Locate the cell with the specified text and output its [x, y] center coordinate. 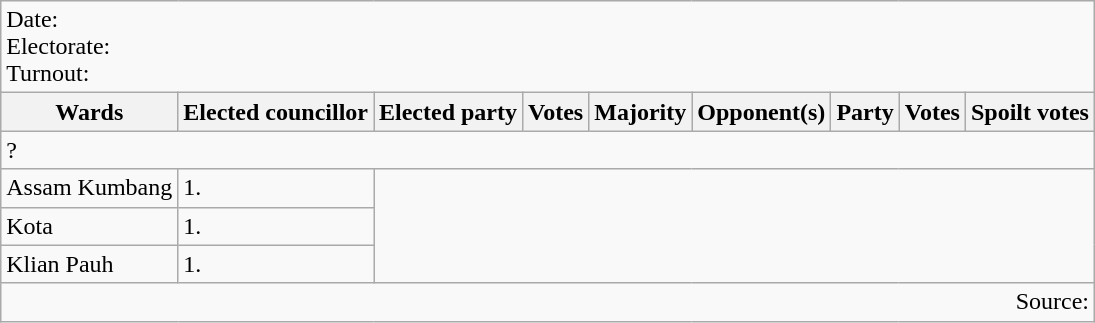
Opponent(s) [762, 112]
Assam Kumbang [90, 188]
Klian Pauh [90, 264]
? [548, 150]
Kota [90, 226]
Spoilt votes [1030, 112]
Elected party [448, 112]
Party [865, 112]
Wards [90, 112]
Elected councillor [276, 112]
Source: [548, 302]
Date: Electorate: Turnout: [548, 47]
Majority [640, 112]
